Identify which cell holds the provided text, then report its [x, y] central coordinate. 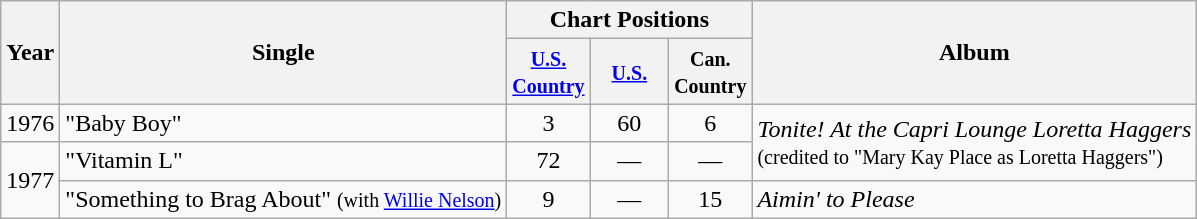
15 [710, 199]
Single [284, 52]
72 [548, 161]
U.S. [630, 72]
1977 [30, 180]
Year [30, 52]
"Baby Boy" [284, 123]
1976 [30, 123]
9 [548, 199]
60 [630, 123]
"Vitamin L" [284, 161]
U.S. Country [548, 72]
Tonite! At the Capri Lounge Loretta Haggers(credited to "Mary Kay Place as Loretta Haggers") [974, 142]
Chart Positions [630, 20]
Album [974, 52]
Aimin' to Please [974, 199]
"Something to Brag About" (with Willie Nelson) [284, 199]
Can. Country [710, 72]
3 [548, 123]
6 [710, 123]
